Return [X, Y] of the center of cell containing provided text 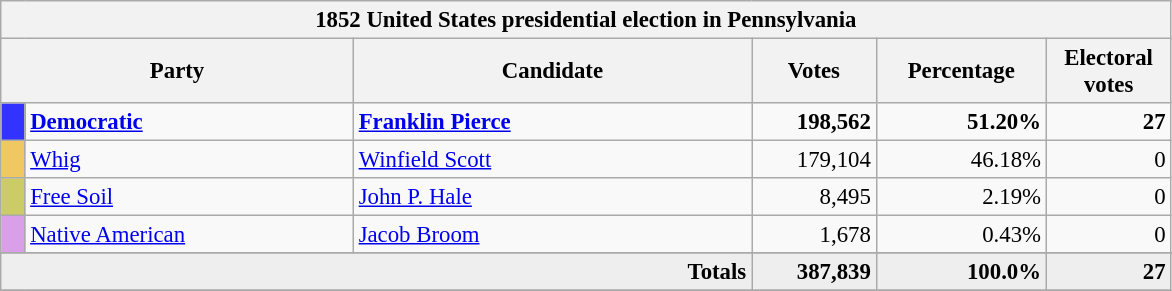
27 [1108, 122]
51.20% [961, 122]
Democratic [189, 122]
0.43% [961, 235]
Native American [189, 235]
179,104 [814, 160]
Votes [814, 72]
Winfield Scott [552, 160]
John P. Hale [552, 197]
46.18% [961, 160]
1,678 [814, 235]
Candidate [552, 72]
1852 United States presidential election in Pennsylvania [586, 20]
Jacob Broom [552, 235]
Whig [189, 160]
198,562 [814, 122]
Free Soil [189, 197]
2.19% [961, 197]
Party [178, 72]
8,495 [814, 197]
Electoral votes [1108, 72]
Franklin Pierce [552, 122]
Percentage [961, 72]
